Detect which cell encompasses the target text, then output its (x, y) center coordinate. 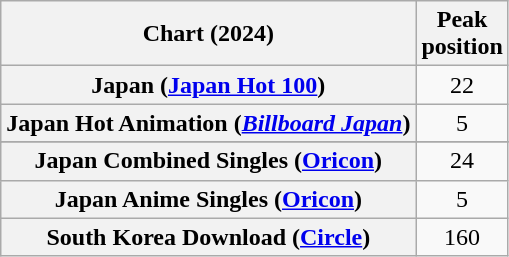
Chart (2024) (208, 34)
Peakposition (462, 34)
Japan Hot Animation (Billboard Japan) (208, 123)
Japan Anime Singles (Oricon) (208, 199)
160 (462, 237)
24 (462, 161)
Japan Combined Singles (Oricon) (208, 161)
South Korea Download (Circle) (208, 237)
Japan (Japan Hot 100) (208, 85)
22 (462, 85)
